Output the (x, y) coordinate of the center of the cell containing the given text.  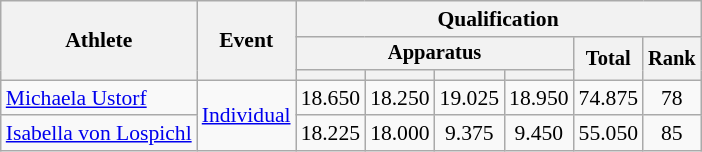
Rank (672, 58)
Total (608, 58)
85 (672, 134)
Isabella von Lospichl (99, 134)
Michaela Ustorf (99, 98)
18.950 (538, 98)
9.375 (470, 134)
19.025 (470, 98)
9.450 (538, 134)
Athlete (99, 40)
55.050 (608, 134)
18.225 (330, 134)
Qualification (498, 19)
Apparatus (435, 54)
18.650 (330, 98)
18.250 (400, 98)
Individual (246, 116)
78 (672, 98)
74.875 (608, 98)
Event (246, 40)
18.000 (400, 134)
